Pinpoint the cell where the given text exists, returning its (x, y) midpoint coordinate. 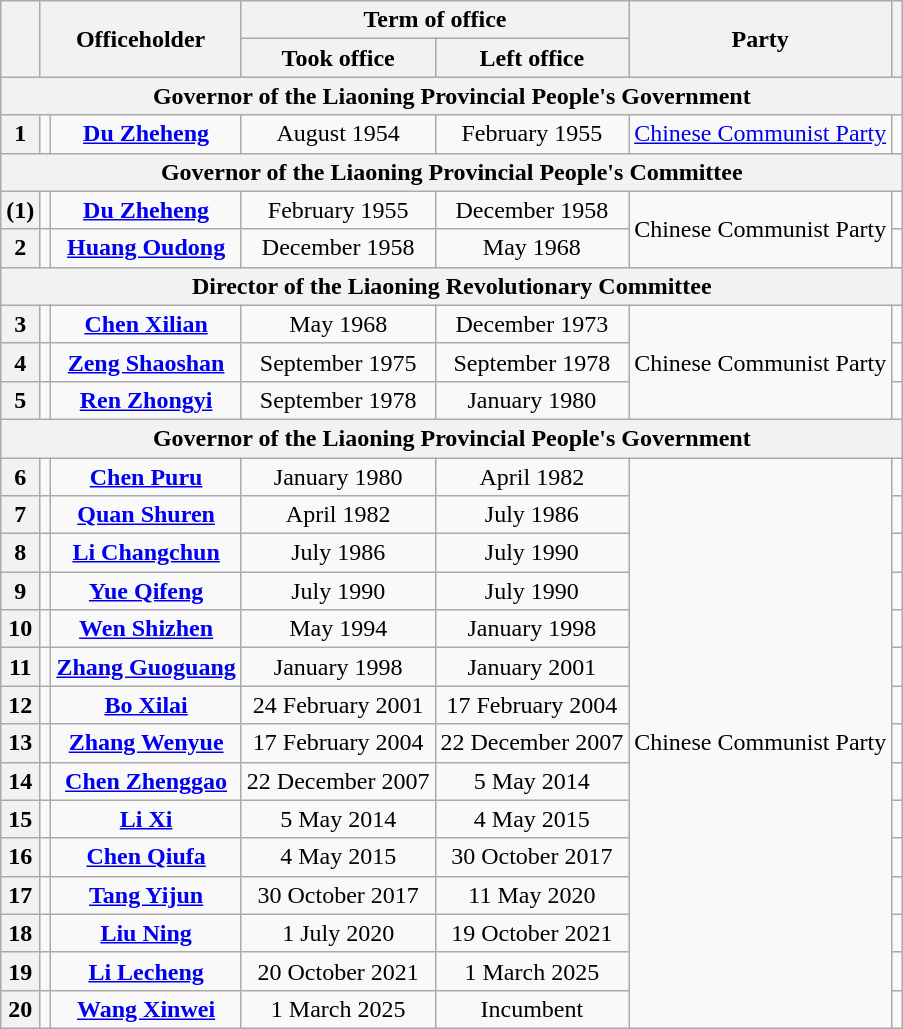
Li Changchun (146, 553)
Left office (532, 58)
7 (20, 515)
1 (20, 134)
19 (20, 971)
Zeng Shaoshan (146, 362)
4 (20, 362)
Ren Zhongyi (146, 400)
Zhang Guoguang (146, 667)
10 (20, 629)
12 (20, 705)
20 (20, 1009)
(1) (20, 210)
11 (20, 667)
18 (20, 933)
3 (20, 324)
Officeholder (141, 39)
May 1994 (338, 629)
Chen Xilian (146, 324)
Chen Qiufa (146, 857)
Wang Xinwei (146, 1009)
Term of office (434, 20)
December 1973 (532, 324)
19 October 2021 (532, 933)
24 February 2001 (338, 705)
Zhang Wenyue (146, 743)
Wen Shizhen (146, 629)
15 (20, 819)
Chen Zhenggao (146, 781)
5 (20, 400)
Li Lecheng (146, 971)
Li Xi (146, 819)
6 (20, 477)
Governor of the Liaoning Provincial People's Committee (452, 172)
16 (20, 857)
Huang Oudong (146, 248)
9 (20, 591)
13 (20, 743)
Yue Qifeng (146, 591)
Quan Shuren (146, 515)
Liu Ning (146, 933)
8 (20, 553)
Director of the Liaoning Revolutionary Committee (452, 286)
Party (760, 39)
14 (20, 781)
Tang Yijun (146, 895)
2 (20, 248)
Chen Puru (146, 477)
11 May 2020 (532, 895)
Incumbent (532, 1009)
Took office (338, 58)
January 2001 (532, 667)
17 (20, 895)
September 1975 (338, 362)
August 1954 (338, 134)
Bo Xilai (146, 705)
1 July 2020 (338, 933)
20 October 2021 (338, 971)
